Provide the [x, y] coordinate of the cell's center where the given text is located.  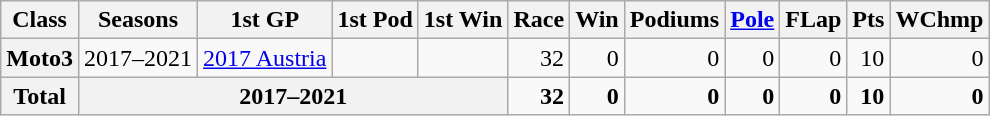
Total [40, 96]
Seasons [138, 20]
1st Win [463, 20]
Moto3 [40, 58]
Pole [752, 20]
1st GP [265, 20]
Pts [868, 20]
Podiums [674, 20]
WChmp [940, 20]
2017 Austria [265, 58]
FLap [814, 20]
Class [40, 20]
Win [598, 20]
Race [539, 20]
1st Pod [375, 20]
